Determine the (x, y) coordinate at the center of the cell enclosing the given text.  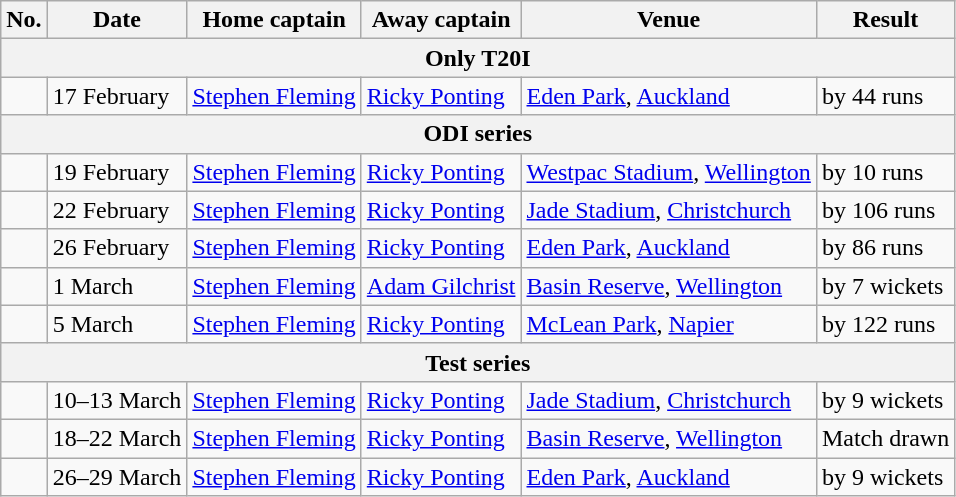
26–29 March (117, 477)
Home captain (274, 20)
Match drawn (885, 438)
Away captain (441, 20)
by 10 runs (885, 172)
by 122 runs (885, 324)
Result (885, 20)
Venue (668, 20)
by 44 runs (885, 96)
10–13 March (117, 400)
Only T20I (478, 58)
19 February (117, 172)
26 February (117, 248)
No. (24, 20)
18–22 March (117, 438)
17 February (117, 96)
1 March (117, 286)
by 86 runs (885, 248)
Date (117, 20)
22 February (117, 210)
Westpac Stadium, Wellington (668, 172)
ODI series (478, 134)
Adam Gilchrist (441, 286)
by 7 wickets (885, 286)
by 106 runs (885, 210)
Test series (478, 362)
McLean Park, Napier (668, 324)
5 March (117, 324)
